Extract the [X, Y] coordinate from the center of the cell holding the provided text.  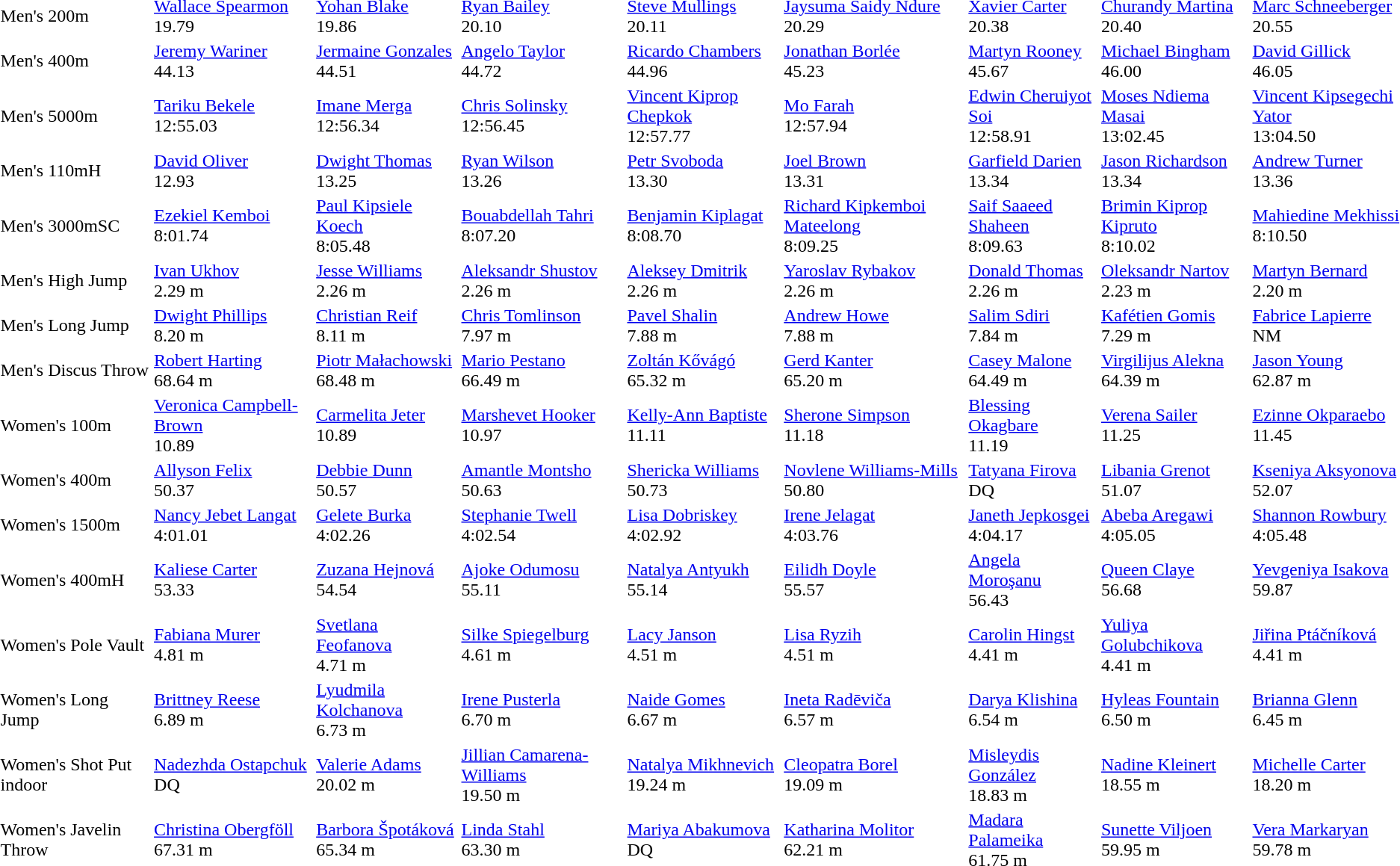
Silke Spiegelburg 4.61 m [542, 645]
Abeba Aregawi 4:05.05 [1174, 525]
Saif Saaeed Shaheen 8:09.63 [1032, 226]
Ezekiel Kemboi 8:01.74 [233, 226]
Ajoke Odumosu 55.11 [542, 580]
Christian Reif 8.11 m [387, 326]
Tariku Bekele 12:55.03 [233, 116]
Jonathan Borlée 45.23 [874, 61]
Gelete Burka 4:02.26 [387, 525]
Kafétien Gomis 7.29 m [1174, 326]
Lisa Dobriskey 4:02.92 [704, 525]
Veronica Campbell-Brown 10.89 [233, 425]
Valerie Adams 20.02 m [387, 775]
Carmelita Jeter 10.89 [387, 425]
Salim Sdiri 7.84 m [1032, 326]
Martyn Rooney 45.67 [1032, 61]
Lacy Janson 4.51 m [704, 645]
Petr Svoboda 13.30 [704, 170]
Edwin Cheruiyot Soi 12:58.91 [1032, 116]
Yaroslav Rybakov 2.26 m [874, 281]
Janeth Jepkosgei 4:04.17 [1032, 525]
Benjamin Kiplagat 8:08.70 [704, 226]
Fabiana Murer 4.81 m [233, 645]
Yuliya Golubchikova 4.41 m [1174, 645]
Novlene Williams-Mills 50.80 [874, 480]
Chris Solinsky 12:56.45 [542, 116]
Andrew Howe 7.88 m [874, 326]
Cleopatra Borel 19.09 m [874, 775]
Natalya Mikhnevich 19.24 m [704, 775]
Jesse Williams 2.26 m [387, 281]
Richard Kipkemboi Mateelong 8:09.25 [874, 226]
Dwight Thomas 13.25 [387, 170]
Aleksandr Shustov 2.26 m [542, 281]
Carolin Hingst 4.41 m [1032, 645]
Mo Farah 12:57.94 [874, 116]
Hyleas Fountain 6.50 m [1174, 710]
Ryan Wilson 13.26 [542, 170]
Natalya Antyukh 55.14 [704, 580]
Robert Harting 68.64 m [233, 371]
Piotr Małachowski 68.48 m [387, 371]
Ivan Ukhov 2.29 m [233, 281]
Donald Thomas 2.26 m [1032, 281]
Gerd Kanter 65.20 m [874, 371]
Aleksey Dmitrik 2.26 m [704, 281]
Ricardo Chambers 44.96 [704, 61]
Zoltán Kővágó 65.32 m [704, 371]
Vincent Kiprop Chepkok 12:57.77 [704, 116]
Eilidh Doyle 55.57 [874, 580]
Kelly-Ann Baptiste 11.11 [704, 425]
Oleksandr Nartov 2.23 m [1174, 281]
Ineta Radēviča 6.57 m [874, 710]
Allyson Felix 50.37 [233, 480]
Michael Bingham 46.00 [1174, 61]
Debbie Dunn 50.57 [387, 480]
David Oliver 12.93 [233, 170]
Brittney Reese 6.89 m [233, 710]
Casey Malone 64.49 m [1032, 371]
Jeremy Wariner 44.13 [233, 61]
Blessing Okagbare 11.19 [1032, 425]
Chris Tomlinson 7.97 m [542, 326]
Lisa Ryzih 4.51 m [874, 645]
Joel Brown 13.31 [874, 170]
Sherone Simpson 11.18 [874, 425]
Dwight Phillips 8.20 m [233, 326]
Darya Klishina 6.54 m [1032, 710]
Nadezhda Ostapchuk DQ [233, 775]
Imane Merga 12:56.34 [387, 116]
Libania Grenot 51.07 [1174, 480]
Svetlana Feofanova 4.71 m [387, 645]
Verena Sailer 11.25 [1174, 425]
Jillian Camarena-Williams 19.50 m [542, 775]
Marshevet Hooker 10.97 [542, 425]
Paul Kipsiele Koech 8:05.48 [387, 226]
Naide Gomes 6.67 m [704, 710]
Irene Jelagat 4:03.76 [874, 525]
Moses Ndiema Masai 13:02.45 [1174, 116]
Nancy Jebet Langat 4:01.01 [233, 525]
Zuzana Hejnová 54.54 [387, 580]
Stephanie Twell 4:02.54 [542, 525]
Lyudmila Kolchanova 6.73 m [387, 710]
Garfield Darien 13.34 [1032, 170]
Angelo Taylor 44.72 [542, 61]
Nadine Kleinert 18.55 m [1174, 775]
Kaliese Carter 53.33 [233, 580]
Brimin Kiprop Kipruto 8:10.02 [1174, 226]
Amantle Montsho 50.63 [542, 480]
Pavel Shalin 7.88 m [704, 326]
Bouabdellah Tahri 8:07.20 [542, 226]
Mario Pestano 66.49 m [542, 371]
Irene Pusterla 6.70 m [542, 710]
Jason Richardson 13.34 [1174, 170]
Tatyana Firova DQ [1032, 480]
Shericka Williams 50.73 [704, 480]
Virgilijus Alekna 64.39 m [1174, 371]
Angela Moroşanu 56.43 [1032, 580]
Queen Claye 56.68 [1174, 580]
Misleydis González 18.83 m [1032, 775]
Jermaine Gonzales 44.51 [387, 61]
